Provide the (X, Y) coordinate of the cell's center where the given text is located.  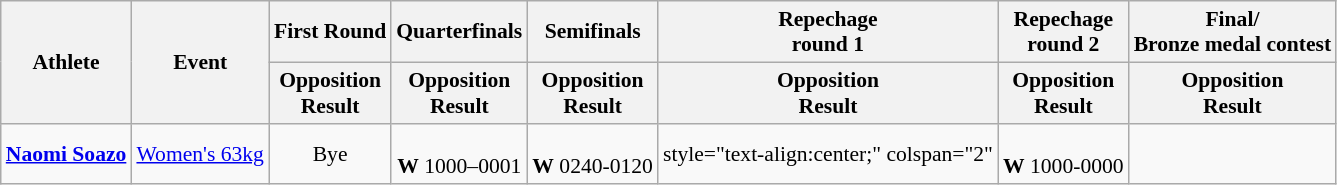
Repechage round 1 (828, 32)
Women's 63kg (200, 154)
Event (200, 62)
style="text-align:center;" colspan="2" (828, 154)
Bye (330, 154)
W 1000-0000 (1064, 154)
Naomi Soazo (66, 154)
First Round (330, 32)
Semifinals (592, 32)
Final/Bronze medal contest (1233, 32)
W 0240-0120 (592, 154)
Repechage round 2 (1064, 32)
W 1000–0001 (459, 154)
Athlete (66, 62)
Quarterfinals (459, 32)
